Return (X, Y) of the center of cell containing provided text 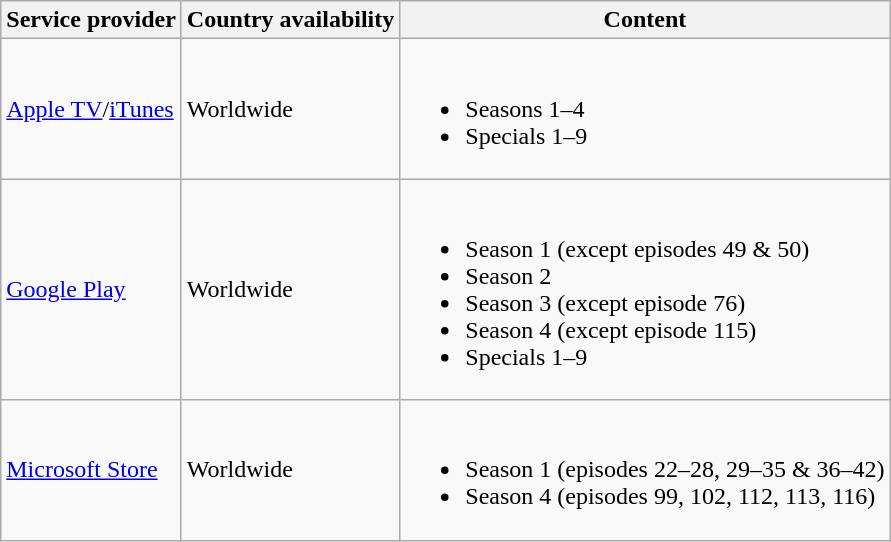
Microsoft Store (92, 470)
Seasons 1–4Specials 1–9 (645, 109)
Season 1 (episodes 22–28, 29–35 & 36–42)Season 4 (episodes 99, 102, 112, 113, 116) (645, 470)
Country availability (290, 20)
Service provider (92, 20)
Content (645, 20)
Google Play (92, 290)
Season 1 (except episodes 49 & 50)Season 2Season 3 (except episode 76)Season 4 (except episode 115)Specials 1–9 (645, 290)
Apple TV/iTunes (92, 109)
